Provide the (X, Y) coordinate of the cell's center where the given text is located.  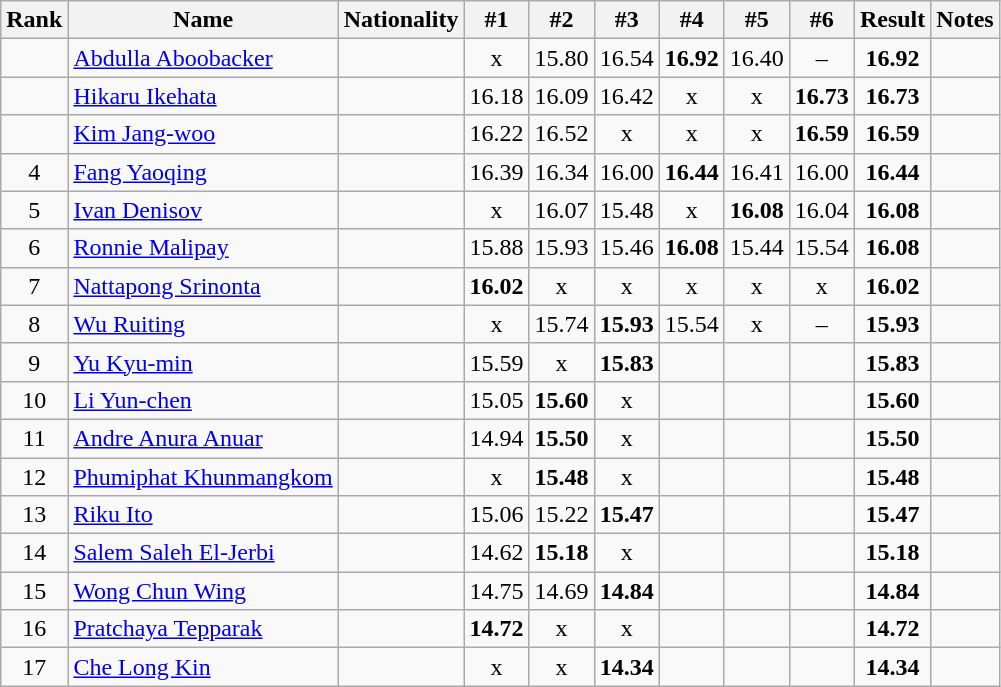
Li Yun-chen (203, 400)
7 (34, 286)
14.69 (562, 591)
4 (34, 172)
Ivan Denisov (203, 210)
#2 (562, 20)
Rank (34, 20)
16.41 (756, 172)
14.75 (496, 591)
15.80 (562, 58)
16.42 (626, 96)
Nationality (401, 20)
12 (34, 477)
Abdulla Aboobacker (203, 58)
Ronnie Malipay (203, 248)
10 (34, 400)
14.62 (496, 553)
16.07 (562, 210)
16.18 (496, 96)
16.52 (562, 134)
Phumiphat Khunmangkom (203, 477)
Yu Kyu-min (203, 362)
Wong Chun Wing (203, 591)
Che Long Kin (203, 667)
5 (34, 210)
Riku Ito (203, 515)
15.05 (496, 400)
16.40 (756, 58)
Salem Saleh El-Jerbi (203, 553)
16 (34, 629)
16.39 (496, 172)
13 (34, 515)
Name (203, 20)
Notes (965, 20)
Nattapong Srinonta (203, 286)
15.59 (496, 362)
16.04 (822, 210)
Kim Jang-woo (203, 134)
Andre Anura Anuar (203, 438)
15.88 (496, 248)
15 (34, 591)
Fang Yaoqing (203, 172)
Wu Ruiting (203, 324)
14 (34, 553)
Pratchaya Tepparak (203, 629)
15.74 (562, 324)
17 (34, 667)
#3 (626, 20)
16.22 (496, 134)
8 (34, 324)
#1 (496, 20)
15.44 (756, 248)
#4 (692, 20)
9 (34, 362)
Hikaru Ikehata (203, 96)
16.34 (562, 172)
16.54 (626, 58)
16.09 (562, 96)
15.06 (496, 515)
6 (34, 248)
#5 (756, 20)
14.94 (496, 438)
11 (34, 438)
15.46 (626, 248)
#6 (822, 20)
Result (892, 20)
15.22 (562, 515)
